Pinpoint the cell where the given text exists, returning its [X, Y] midpoint coordinate. 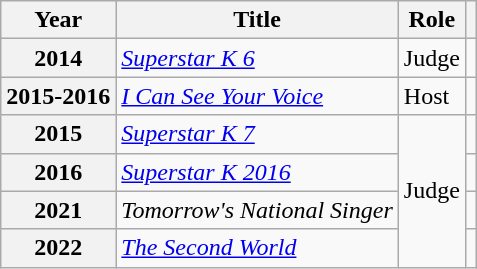
Year [58, 20]
2015-2016 [58, 96]
Tomorrow's National Singer [257, 210]
Role [432, 20]
2014 [58, 58]
2015 [58, 134]
Superstar K 7 [257, 134]
Host [432, 96]
2022 [58, 248]
Superstar K 6 [257, 58]
2021 [58, 210]
Title [257, 20]
I Can See Your Voice [257, 96]
The Second World [257, 248]
2016 [58, 172]
Superstar K 2016 [257, 172]
